Identify which cell holds the provided text, then report its (X, Y) central coordinate. 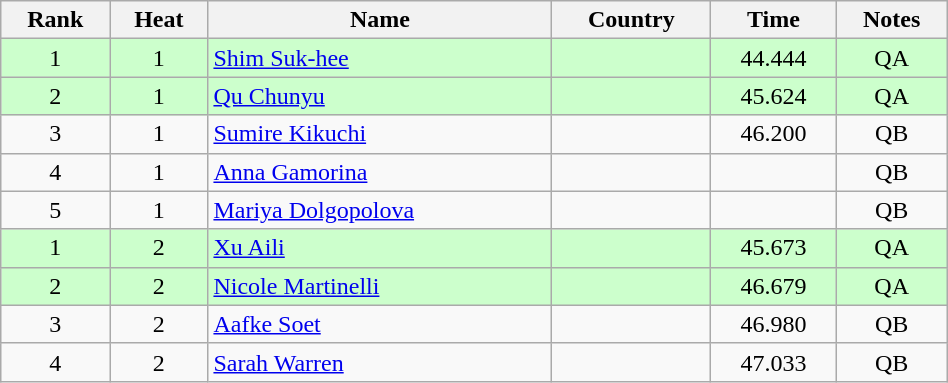
45.624 (774, 96)
5 (56, 210)
Aafke Soet (380, 324)
Nicole Martinelli (380, 286)
Anna Gamorina (380, 172)
Heat (159, 20)
Time (774, 20)
Sarah Warren (380, 362)
Name (380, 20)
46.679 (774, 286)
46.980 (774, 324)
Notes (892, 20)
Shim Suk-hee (380, 58)
Xu Aili (380, 248)
44.444 (774, 58)
Rank (56, 20)
Sumire Kikuchi (380, 134)
Country (632, 20)
47.033 (774, 362)
45.673 (774, 248)
Mariya Dolgopolova (380, 210)
Qu Chunyu (380, 96)
46.200 (774, 134)
